Determine the [X, Y] coordinate at the center of the cell enclosing the given text.  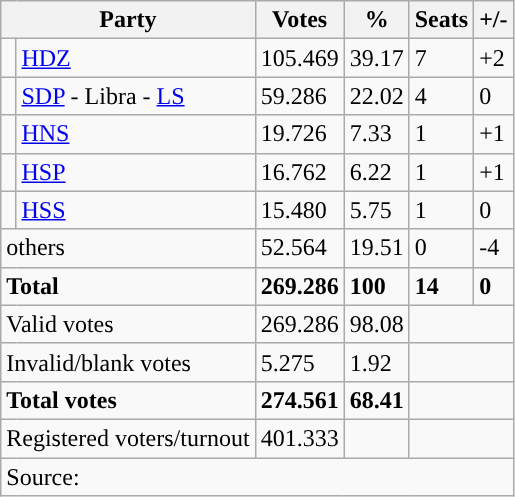
Source: [257, 477]
HSP [136, 172]
7.33 [376, 134]
1.92 [376, 362]
Total votes [128, 400]
39.17 [376, 58]
Seats [441, 20]
-4 [494, 248]
5.275 [300, 362]
Registered voters/turnout [128, 438]
22.02 [376, 96]
Party [128, 20]
274.561 [300, 400]
% [376, 20]
HDZ [136, 58]
Total [128, 286]
401.333 [300, 438]
Votes [300, 20]
16.762 [300, 172]
19.51 [376, 248]
HNS [136, 134]
5.75 [376, 210]
14 [441, 286]
105.469 [300, 58]
7 [441, 58]
+/- [494, 20]
others [128, 248]
4 [441, 96]
59.286 [300, 96]
Invalid/blank votes [128, 362]
100 [376, 286]
19.726 [300, 134]
HSS [136, 210]
15.480 [300, 210]
68.41 [376, 400]
+2 [494, 58]
SDP - Libra - LS [136, 96]
Valid votes [128, 324]
98.08 [376, 324]
52.564 [300, 248]
6.22 [376, 172]
